Capture the cell that displays the provided text and extract its (X, Y) central coordinate. 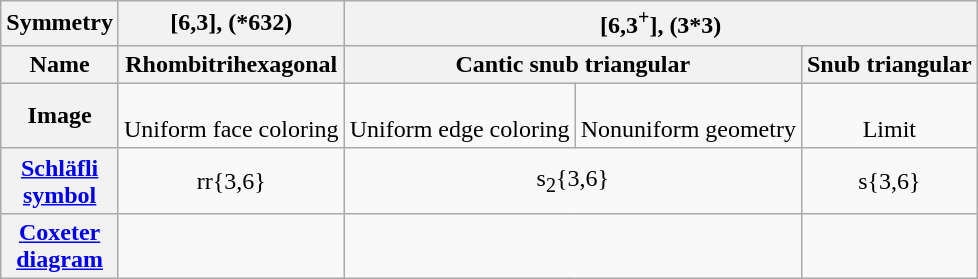
rr{3,6} (231, 180)
Snub triangular (889, 64)
Name (60, 64)
Coxeterdiagram (60, 246)
s{3,6} (889, 180)
Image (60, 116)
[6,3+], (3*3) (660, 24)
Cantic snub triangular (572, 64)
Schläflisymbol (60, 180)
s2{3,6} (572, 180)
Nonuniform geometry (688, 116)
Rhombitrihexagonal (231, 64)
Uniform face coloring (231, 116)
Uniform edge coloring (460, 116)
Symmetry (60, 24)
[6,3], (*632) (231, 24)
Limit (889, 116)
